Detect which cell encompasses the target text, then output its [X, Y] center coordinate. 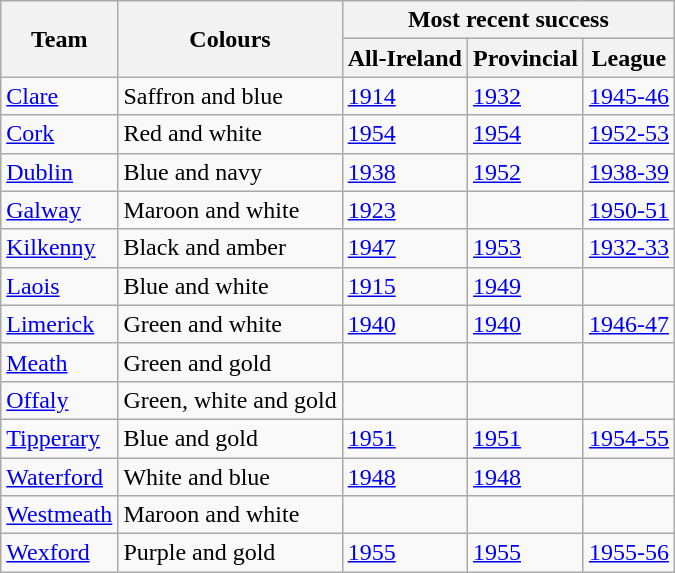
1946-47 [628, 324]
Clare [60, 96]
Blue and navy [230, 172]
1952 [525, 172]
Team [60, 39]
1915 [404, 286]
Blue and white [230, 286]
1914 [404, 96]
Colours [230, 39]
1947 [404, 248]
Most recent success [508, 20]
Kilkenny [60, 248]
Westmeath [60, 515]
1953 [525, 248]
Blue and gold [230, 438]
Green and gold [230, 362]
Provincial [525, 58]
1949 [525, 286]
Green, white and gold [230, 400]
1938 [404, 172]
Purple and gold [230, 553]
Tipperary [60, 438]
Meath [60, 362]
1945-46 [628, 96]
Galway [60, 210]
Black and amber [230, 248]
White and blue [230, 477]
Limerick [60, 324]
Saffron and blue [230, 96]
Cork [60, 134]
1932-33 [628, 248]
1952-53 [628, 134]
1955-56 [628, 553]
Wexford [60, 553]
1923 [404, 210]
Dublin [60, 172]
Laois [60, 286]
1938-39 [628, 172]
Green and white [230, 324]
Waterford [60, 477]
Offaly [60, 400]
1950-51 [628, 210]
1932 [525, 96]
All-Ireland [404, 58]
Red and white [230, 134]
League [628, 58]
1954-55 [628, 438]
